Determine the [X, Y] coordinate at the center of the cell enclosing the given text.  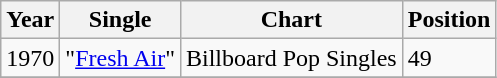
Position [449, 20]
Billboard Pop Singles [291, 58]
Year [30, 20]
49 [449, 58]
1970 [30, 58]
"Fresh Air" [120, 58]
Chart [291, 20]
Single [120, 20]
